From the cell containing the given text, extract its center point as [x, y] coordinate. 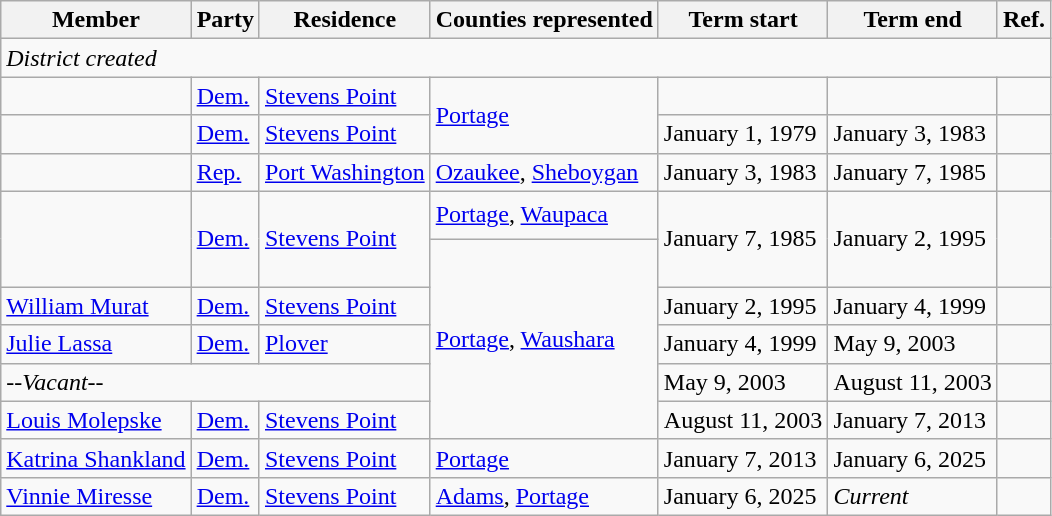
Adams, Portage [544, 496]
--Vacant-- [216, 382]
Party [225, 20]
Portage, Waushara [544, 339]
Term start [743, 20]
Plover [344, 344]
Vinnie Miresse [96, 496]
Member [96, 20]
Louis Molepske [96, 420]
Term end [913, 20]
Katrina Shankland [96, 458]
Port Washington [344, 172]
Ozaukee, Sheboygan [544, 172]
William Murat [96, 306]
Residence [344, 20]
Rep. [225, 172]
Ref. [1024, 20]
January 1, 1979 [743, 134]
District created [526, 58]
Counties represented [544, 20]
Portage, Waupaca [544, 215]
Current [913, 496]
Julie Lassa [96, 344]
